Find where the given text appears and provide that cell's center as (X, Y) coordinate. 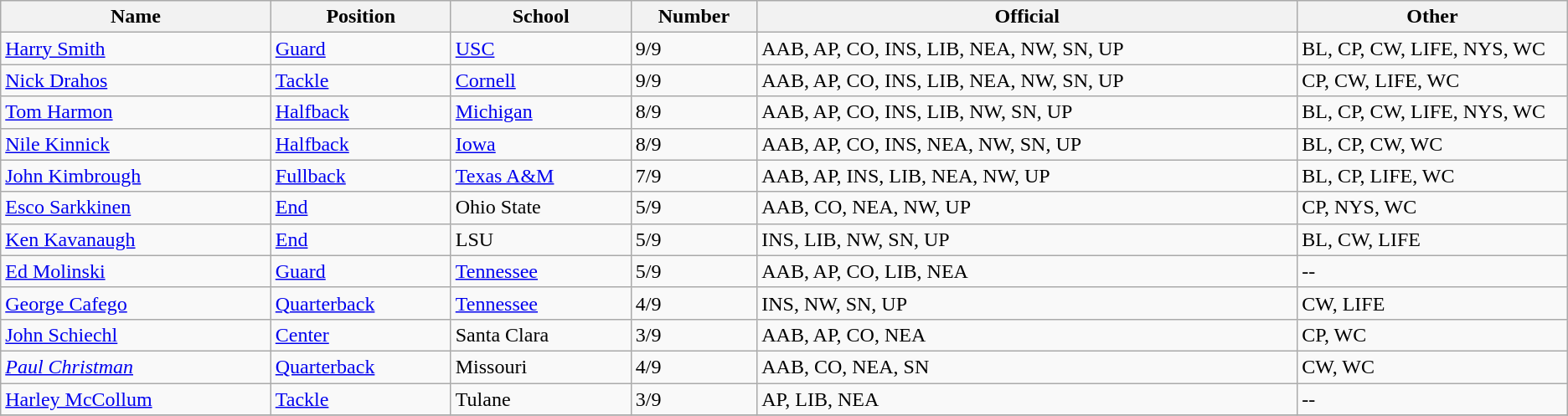
LSU (541, 239)
BL, CW, LIFE (1432, 239)
Ken Kavanaugh (136, 239)
AAB, AP, CO, NEA (1027, 335)
CP, CW, LIFE, WC (1432, 80)
CP, NYS, WC (1432, 208)
AAB, CO, NEA, SN (1027, 367)
Nile Kinnick (136, 144)
Center (360, 335)
Esco Sarkkinen (136, 208)
Tulane (541, 399)
Harry Smith (136, 49)
INS, NW, SN, UP (1027, 303)
Tom Harmon (136, 112)
7/9 (694, 176)
Nick Drahos (136, 80)
School (541, 17)
Harley McCollum (136, 399)
Paul Christman (136, 367)
John Kimbrough (136, 176)
CP, WC (1432, 335)
John Schiechl (136, 335)
CW, LIFE (1432, 303)
BL, CP, CW, WC (1432, 144)
Cornell (541, 80)
Number (694, 17)
Name (136, 17)
BL, CP, LIFE, WC (1432, 176)
Fullback (360, 176)
Santa Clara (541, 335)
Iowa (541, 144)
AP, LIB, NEA (1027, 399)
AAB, AP, CO, INS, LIB, NW, SN, UP (1027, 112)
Missouri (541, 367)
Ed Molinski (136, 271)
Ohio State (541, 208)
AAB, AP, INS, LIB, NEA, NW, UP (1027, 176)
INS, LIB, NW, SN, UP (1027, 239)
Official (1027, 17)
Other (1432, 17)
USC (541, 49)
George Cafego (136, 303)
CW, WC (1432, 367)
Position (360, 17)
AAB, AP, CO, LIB, NEA (1027, 271)
AAB, AP, CO, INS, NEA, NW, SN, UP (1027, 144)
Michigan (541, 112)
AAB, CO, NEA, NW, UP (1027, 208)
Texas A&M (541, 176)
